Identify which cell holds the provided text, then report its [x, y] central coordinate. 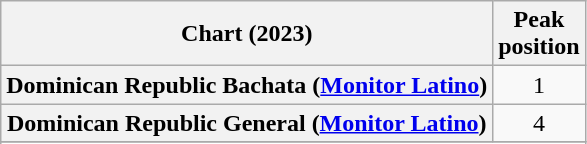
Chart (2023) [247, 34]
Dominican Republic General (Monitor Latino) [247, 123]
Peakposition [539, 34]
Dominican Republic Bachata (Monitor Latino) [247, 85]
1 [539, 85]
4 [539, 123]
